Capture the cell that displays the provided text and extract its (X, Y) central coordinate. 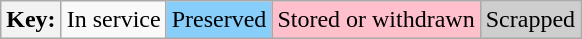
Stored or withdrawn (376, 20)
Preserved (219, 20)
Key: (31, 20)
Scrapped (530, 20)
In service (114, 20)
